For the text-containing cell, return its midpoint in (X, Y) coordinate format. 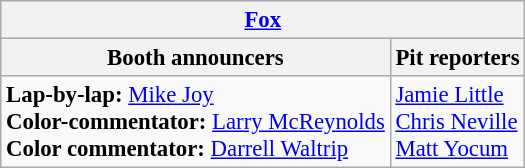
Booth announcers (196, 58)
Fox (263, 20)
Pit reporters (458, 58)
Lap-by-lap: Mike JoyColor-commentator: Larry McReynoldsColor commentator: Darrell Waltrip (196, 122)
Jamie LittleChris NevilleMatt Yocum (458, 122)
